Return the [x, y] coordinate for the center point of the cell that contains the specified text.  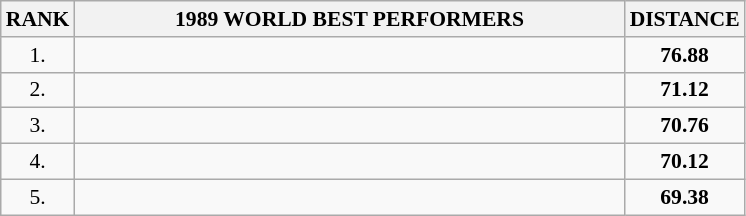
70.12 [685, 162]
76.88 [685, 55]
2. [38, 90]
1989 WORLD BEST PERFORMERS [349, 19]
69.38 [685, 197]
5. [38, 197]
71.12 [685, 90]
4. [38, 162]
RANK [38, 19]
1. [38, 55]
DISTANCE [685, 19]
3. [38, 126]
70.76 [685, 126]
